Search for the cell housing the specified text and yield its [x, y] center coordinate. 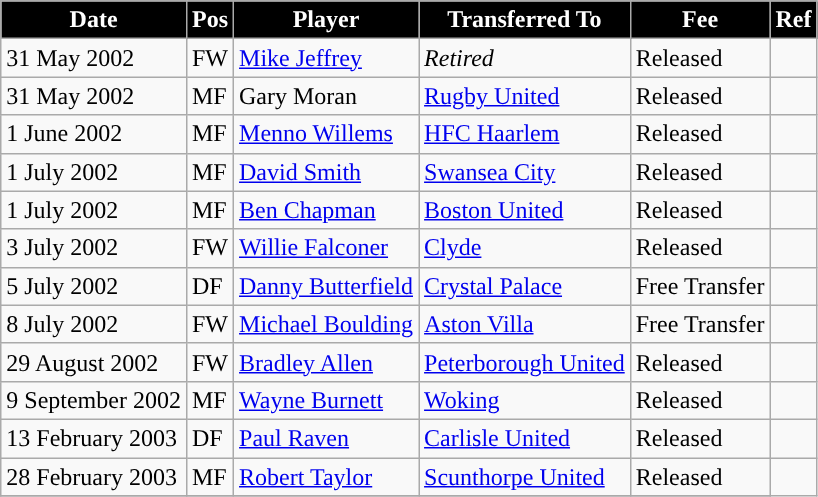
Aston Villa [525, 324]
Danny Butterfield [326, 286]
Menno Willems [326, 134]
Ref [794, 20]
Willie Falconer [326, 248]
Gary Moran [326, 96]
Woking [525, 400]
Transferred To [525, 20]
Rugby United [525, 96]
Clyde [525, 248]
Michael Boulding [326, 324]
Date [94, 20]
Peterborough United [525, 362]
Ben Chapman [326, 210]
Robert Taylor [326, 477]
Player [326, 20]
Crystal Palace [525, 286]
13 February 2003 [94, 438]
Scunthorpe United [525, 477]
9 September 2002 [94, 400]
HFC Haarlem [525, 134]
Pos [210, 20]
Wayne Burnett [326, 400]
28 February 2003 [94, 477]
Swansea City [525, 172]
Carlisle United [525, 438]
8 July 2002 [94, 324]
Fee [700, 20]
1 June 2002 [94, 134]
Boston United [525, 210]
Bradley Allen [326, 362]
Mike Jeffrey [326, 58]
5 July 2002 [94, 286]
Paul Raven [326, 438]
3 July 2002 [94, 248]
29 August 2002 [94, 362]
David Smith [326, 172]
Retired [525, 58]
